Return the (X, Y) coordinate for the center point of the cell that contains the specified text.  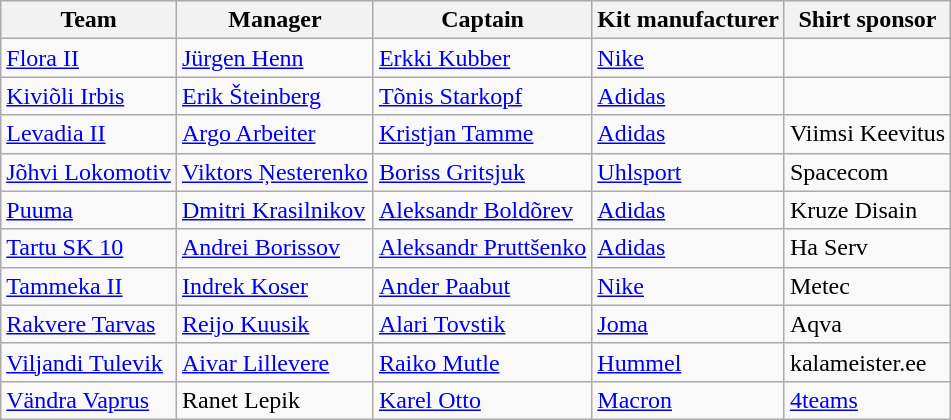
Aqva (867, 324)
Kiviõli Irbis (89, 96)
Viimsi Keevitus (867, 134)
Tartu SK 10 (89, 248)
Indrek Koser (274, 286)
Andrei Borissov (274, 248)
kalameister.ee (867, 362)
Levadia II (89, 134)
Raiko Mutle (482, 362)
Ranet Lepik (274, 400)
Captain (482, 20)
Aivar Lillevere (274, 362)
Kit manufacturer (688, 20)
Erkki Kubber (482, 58)
Dmitri Krasilnikov (274, 210)
Vändra Vaprus (89, 400)
Spacecom (867, 172)
Flora II (89, 58)
Karel Otto (482, 400)
Argo Arbeiter (274, 134)
Jõhvi Lokomotiv (89, 172)
Erik Šteinberg (274, 96)
Puuma (89, 210)
Hummel (688, 362)
Shirt sponsor (867, 20)
Boriss Gritsjuk (482, 172)
Viktors Ņesterenko (274, 172)
Tammeka II (89, 286)
Jürgen Henn (274, 58)
Aleksandr Boldõrev (482, 210)
Alari Tovstik (482, 324)
Ander Paabut (482, 286)
Metec (867, 286)
Macron (688, 400)
Reijo Kuusik (274, 324)
Rakvere Tarvas (89, 324)
Aleksandr Pruttšenko (482, 248)
Team (89, 20)
Viljandi Tulevik (89, 362)
Joma (688, 324)
Manager (274, 20)
Kruze Disain (867, 210)
Tõnis Starkopf (482, 96)
4teams (867, 400)
Ha Serv (867, 248)
Uhlsport (688, 172)
Kristjan Tamme (482, 134)
